Return (x, y) of the center of cell containing provided text 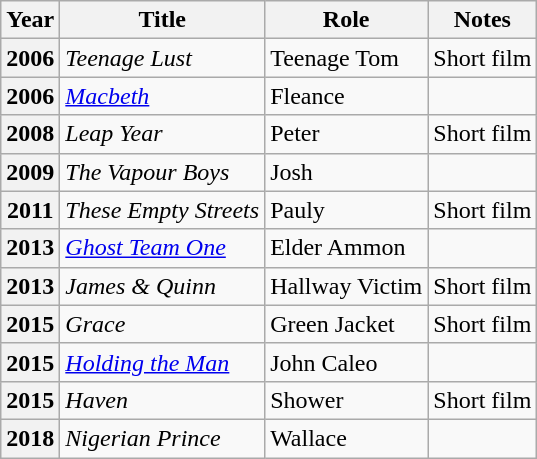
Year (30, 20)
2018 (30, 438)
Nigerian Prince (162, 438)
Shower (346, 400)
2009 (30, 172)
Macbeth (162, 96)
Grace (162, 324)
Holding the Man (162, 362)
Role (346, 20)
Elder Ammon (346, 248)
These Empty Streets (162, 210)
Haven (162, 400)
Teenage Lust (162, 58)
The Vapour Boys (162, 172)
Wallace (346, 438)
Notes (482, 20)
Title (162, 20)
2008 (30, 134)
James & Quinn (162, 286)
Josh (346, 172)
2011 (30, 210)
Ghost Team One (162, 248)
Fleance (346, 96)
John Caleo (346, 362)
Peter (346, 134)
Leap Year (162, 134)
Teenage Tom (346, 58)
Pauly (346, 210)
Green Jacket (346, 324)
Hallway Victim (346, 286)
